Locate the cell with the specified text and output its [x, y] center coordinate. 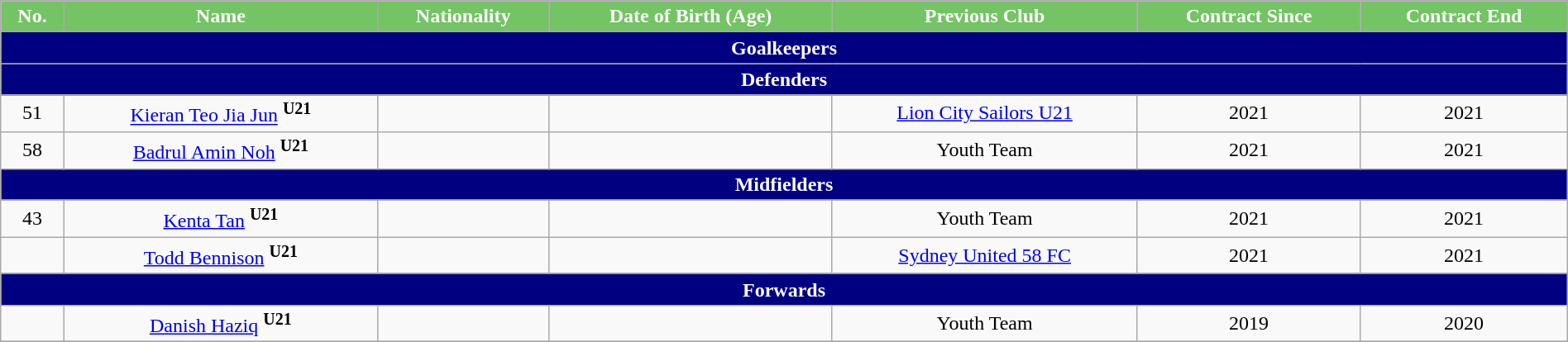
58 [32, 150]
Danish Haziq U21 [220, 324]
Lion City Sailors U21 [984, 114]
Kieran Teo Jia Jun U21 [220, 114]
Sydney United 58 FC [984, 256]
Forwards [784, 289]
Contract Since [1249, 17]
Badrul Amin Noh U21 [220, 150]
No. [32, 17]
51 [32, 114]
Goalkeepers [784, 48]
Kenta Tan U21 [220, 218]
Nationality [463, 17]
Defenders [784, 79]
Name [220, 17]
Todd Bennison U21 [220, 256]
Date of Birth (Age) [691, 17]
Midfielders [784, 184]
43 [32, 218]
Contract End [1464, 17]
Previous Club [984, 17]
2019 [1249, 324]
2020 [1464, 324]
